Identify which cell holds the provided text, then report its [X, Y] central coordinate. 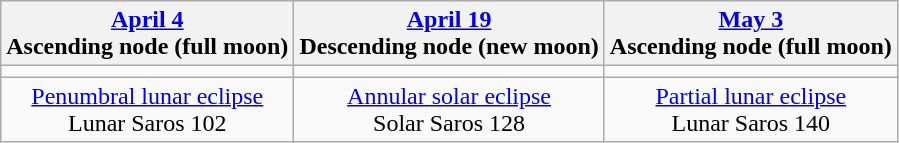
Partial lunar eclipseLunar Saros 140 [750, 110]
April 19Descending node (new moon) [449, 34]
Annular solar eclipseSolar Saros 128 [449, 110]
April 4Ascending node (full moon) [148, 34]
May 3Ascending node (full moon) [750, 34]
Penumbral lunar eclipseLunar Saros 102 [148, 110]
